Return (X, Y) of the center of cell containing provided text 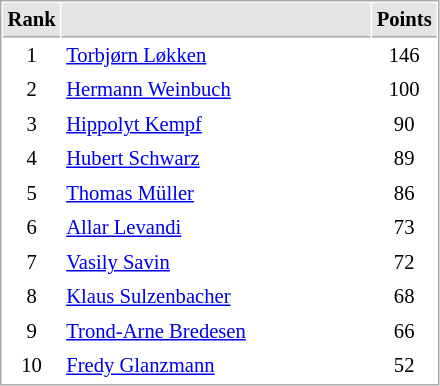
89 (404, 158)
86 (404, 194)
Trond-Arne Bredesen (216, 332)
10 (32, 366)
146 (404, 56)
68 (404, 296)
1 (32, 56)
5 (32, 194)
Thomas Müller (216, 194)
72 (404, 262)
7 (32, 262)
73 (404, 228)
9 (32, 332)
Torbjørn Løkken (216, 56)
Allar Levandi (216, 228)
Hubert Schwarz (216, 158)
52 (404, 366)
6 (32, 228)
Vasily Savin (216, 262)
3 (32, 124)
Hippolyt Kempf (216, 124)
2 (32, 90)
Hermann Weinbuch (216, 90)
Klaus Sulzenbacher (216, 296)
Rank (32, 20)
90 (404, 124)
Fredy Glanzmann (216, 366)
4 (32, 158)
8 (32, 296)
100 (404, 90)
66 (404, 332)
Points (404, 20)
